Locate the cell with the specified text and output its [x, y] center coordinate. 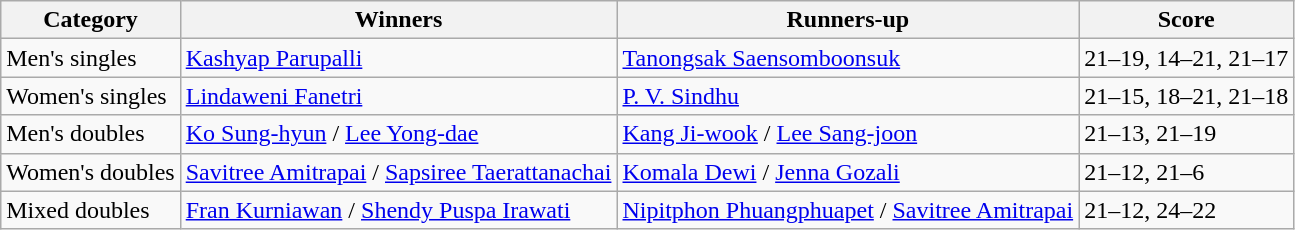
Lindaweni Fanetri [398, 96]
Nipitphon Phuangphuapet / Savitree Amitrapai [848, 210]
Runners-up [848, 20]
Fran Kurniawan / Shendy Puspa Irawati [398, 210]
21–12, 21–6 [1186, 172]
21–12, 24–22 [1186, 210]
Men's singles [90, 58]
Mixed doubles [90, 210]
Komala Dewi / Jenna Gozali [848, 172]
Men's doubles [90, 134]
Savitree Amitrapai / Sapsiree Taerattanachai [398, 172]
Score [1186, 20]
Winners [398, 20]
Category [90, 20]
21–19, 14–21, 21–17 [1186, 58]
Kashyap Parupalli [398, 58]
Women's singles [90, 96]
21–13, 21–19 [1186, 134]
Ko Sung-hyun / Lee Yong-dae [398, 134]
Tanongsak Saensomboonsuk [848, 58]
21–15, 18–21, 21–18 [1186, 96]
Kang Ji-wook / Lee Sang-joon [848, 134]
P. V. Sindhu [848, 96]
Women's doubles [90, 172]
